Determine the [X, Y] coordinate at the center of the cell enclosing the given text.  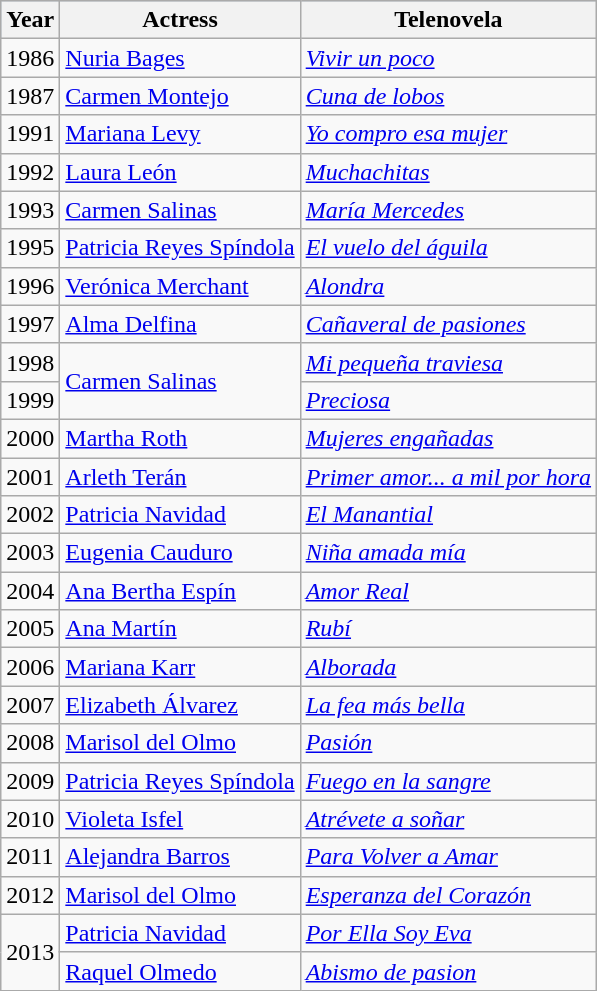
Primer amor... a mil por hora [448, 477]
Esperanza del Corazón [448, 895]
Rubí [448, 629]
Arleth Terán [180, 477]
Actress [180, 20]
Niña amada mía [448, 553]
Carmen Montejo [180, 96]
1999 [30, 400]
Por Ella Soy Eva [448, 933]
Mujeres engañadas [448, 438]
1986 [30, 58]
Telenovela [448, 20]
Atrévete a soñar [448, 819]
1991 [30, 134]
1996 [30, 286]
2000 [30, 438]
Mariana Levy [180, 134]
La fea más bella [448, 705]
2009 [30, 781]
Mariana Karr [180, 667]
Alborada [448, 667]
Ana Martín [180, 629]
Alma Delfina [180, 324]
2005 [30, 629]
Martha Roth [180, 438]
2007 [30, 705]
Cañaveral de pasiones [448, 324]
Elizabeth Álvarez [180, 705]
Yo compro esa mujer [448, 134]
2012 [30, 895]
Amor Real [448, 591]
Eugenia Cauduro [180, 553]
Pasión [448, 743]
2006 [30, 667]
2002 [30, 515]
Alondra [448, 286]
Verónica Merchant [180, 286]
Muchachitas [448, 172]
1992 [30, 172]
2004 [30, 591]
1998 [30, 362]
Fuego en la sangre [448, 781]
2013 [30, 952]
1997 [30, 324]
Year [30, 20]
Para Volver a Amar [448, 857]
1987 [30, 96]
Alejandra Barros [180, 857]
Mi pequeña traviesa [448, 362]
1993 [30, 210]
1995 [30, 248]
Abismo de pasion [448, 971]
Violeta Isfel [180, 819]
Laura León [180, 172]
2003 [30, 553]
2008 [30, 743]
Cuna de lobos [448, 96]
Preciosa [448, 400]
El vuelo del águila [448, 248]
María Mercedes [448, 210]
2001 [30, 477]
Nuria Bages [180, 58]
2010 [30, 819]
Ana Bertha Espín [180, 591]
El Manantial [448, 515]
Vivir un poco [448, 58]
Raquel Olmedo [180, 971]
2011 [30, 857]
